Detect which cell encompasses the target text, then output its [X, Y] center coordinate. 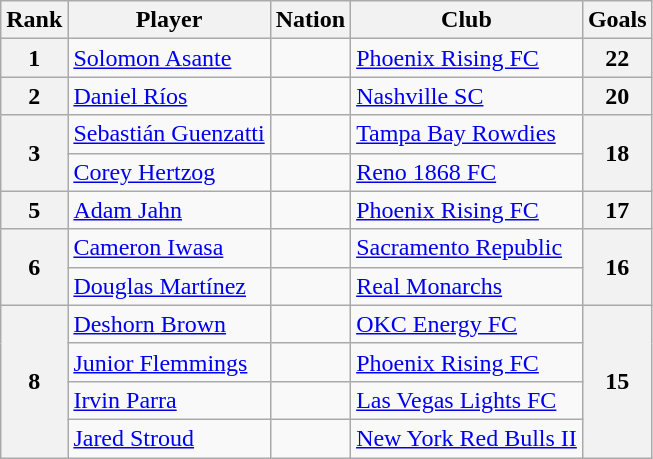
Rank [34, 20]
6 [34, 267]
Reno 1868 FC [467, 172]
Las Vegas Lights FC [467, 400]
Irvin Parra [169, 400]
2 [34, 96]
Adam Jahn [169, 210]
Player [169, 20]
Sacramento Republic [467, 248]
17 [617, 210]
Nashville SC [467, 96]
16 [617, 267]
Tampa Bay Rowdies [467, 134]
Solomon Asante [169, 58]
Sebastián Guenzatti [169, 134]
Junior Flemmings [169, 362]
8 [34, 381]
5 [34, 210]
15 [617, 381]
Real Monarchs [467, 286]
Deshorn Brown [169, 324]
20 [617, 96]
Nation [310, 20]
Jared Stroud [169, 438]
Douglas Martínez [169, 286]
22 [617, 58]
18 [617, 153]
OKC Energy FC [467, 324]
Goals [617, 20]
Cameron Iwasa [169, 248]
Club [467, 20]
New York Red Bulls II [467, 438]
3 [34, 153]
Daniel Ríos [169, 96]
1 [34, 58]
Corey Hertzog [169, 172]
